Locate the cell with the specified text and output its (X, Y) center coordinate. 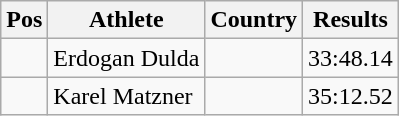
33:48.14 (351, 58)
Athlete (126, 20)
Results (351, 20)
Erdogan Dulda (126, 58)
Country (254, 20)
35:12.52 (351, 96)
Karel Matzner (126, 96)
Pos (24, 20)
